Identify which cell holds the provided text, then report its [X, Y] central coordinate. 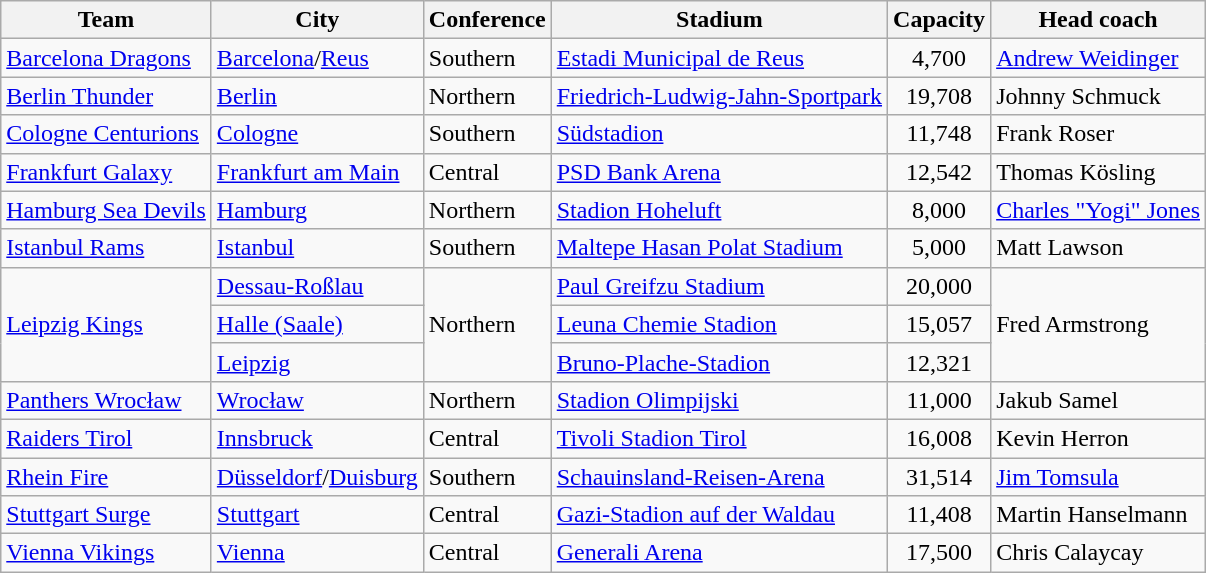
Paul Greifzu Stadium [719, 286]
Head coach [1098, 20]
Barcelona/Reus [317, 58]
16,008 [940, 438]
20,000 [940, 286]
Conference [487, 20]
Istanbul Rams [106, 248]
Maltepe Hasan Polat Stadium [719, 248]
Frank Roser [1098, 134]
31,514 [940, 477]
Wrocław [317, 400]
15,057 [940, 324]
City [317, 20]
Thomas Kösling [1098, 172]
Schauinsland-Reisen-Arena [719, 477]
Berlin [317, 96]
Leipzig Kings [106, 324]
Cologne [317, 134]
Stuttgart Surge [106, 515]
Fred Armstrong [1098, 324]
Südstadion [719, 134]
Andrew Weidinger [1098, 58]
Raiders Tirol [106, 438]
19,708 [940, 96]
11,408 [940, 515]
Berlin Thunder [106, 96]
Capacity [940, 20]
Bruno-Plache-Stadion [719, 362]
Leuna Chemie Stadion [719, 324]
Düsseldorf/Duisburg [317, 477]
8,000 [940, 210]
11,748 [940, 134]
Panthers Wrocław [106, 400]
Jakub Samel [1098, 400]
4,700 [940, 58]
Team [106, 20]
Cologne Centurions [106, 134]
Halle (Saale) [317, 324]
Generali Arena [719, 553]
Stadium [719, 20]
Charles "Yogi" Jones [1098, 210]
Kevin Herron [1098, 438]
Stadion Hoheluft [719, 210]
Barcelona Dragons [106, 58]
Vienna [317, 553]
Istanbul [317, 248]
Johnny Schmuck [1098, 96]
Estadi Municipal de Reus [719, 58]
Stadion Olimpijski [719, 400]
Hamburg [317, 210]
Frankfurt Galaxy [106, 172]
5,000 [940, 248]
Martin Hanselmann [1098, 515]
11,000 [940, 400]
12,542 [940, 172]
Jim Tomsula [1098, 477]
Rhein Fire [106, 477]
Dessau-Roßlau [317, 286]
Leipzig [317, 362]
Hamburg Sea Devils [106, 210]
Matt Lawson [1098, 248]
Chris Calaycay [1098, 553]
PSD Bank Arena [719, 172]
12,321 [940, 362]
Gazi-Stadion auf der Waldau [719, 515]
Tivoli Stadion Tirol [719, 438]
Frankfurt am Main [317, 172]
Innsbruck [317, 438]
17,500 [940, 553]
Vienna Vikings [106, 553]
Stuttgart [317, 515]
Friedrich-Ludwig-Jahn-Sportpark [719, 96]
